Return the (X, Y) coordinate for the center point of the cell that contains the specified text.  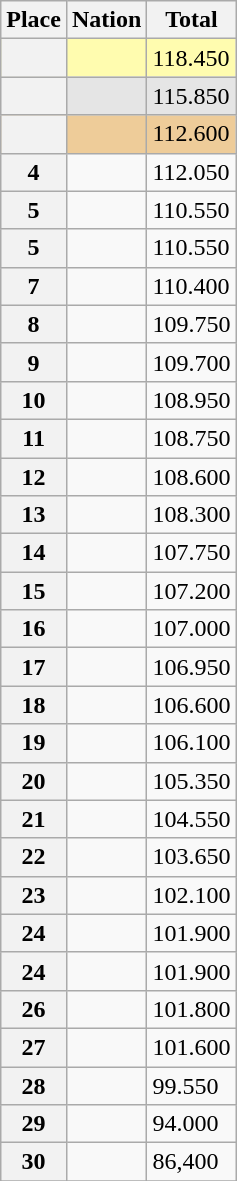
29 (34, 1124)
110.400 (192, 286)
26 (34, 1009)
105.350 (192, 781)
28 (34, 1085)
20 (34, 781)
16 (34, 629)
12 (34, 477)
4 (34, 172)
99.550 (192, 1085)
109.700 (192, 362)
108.300 (192, 515)
86,400 (192, 1162)
10 (34, 400)
115.850 (192, 96)
17 (34, 667)
9 (34, 362)
21 (34, 819)
107.000 (192, 629)
118.450 (192, 58)
27 (34, 1047)
112.050 (192, 172)
112.600 (192, 134)
101.600 (192, 1047)
14 (34, 553)
106.600 (192, 705)
106.100 (192, 743)
15 (34, 591)
102.100 (192, 895)
109.750 (192, 324)
Place (34, 20)
101.800 (192, 1009)
22 (34, 857)
106.950 (192, 667)
94.000 (192, 1124)
Nation (106, 20)
107.750 (192, 553)
30 (34, 1162)
11 (34, 438)
Total (192, 20)
108.750 (192, 438)
23 (34, 895)
8 (34, 324)
104.550 (192, 819)
18 (34, 705)
7 (34, 286)
103.650 (192, 857)
108.950 (192, 400)
108.600 (192, 477)
13 (34, 515)
107.200 (192, 591)
19 (34, 743)
